Capture the cell that displays the provided text and extract its [x, y] central coordinate. 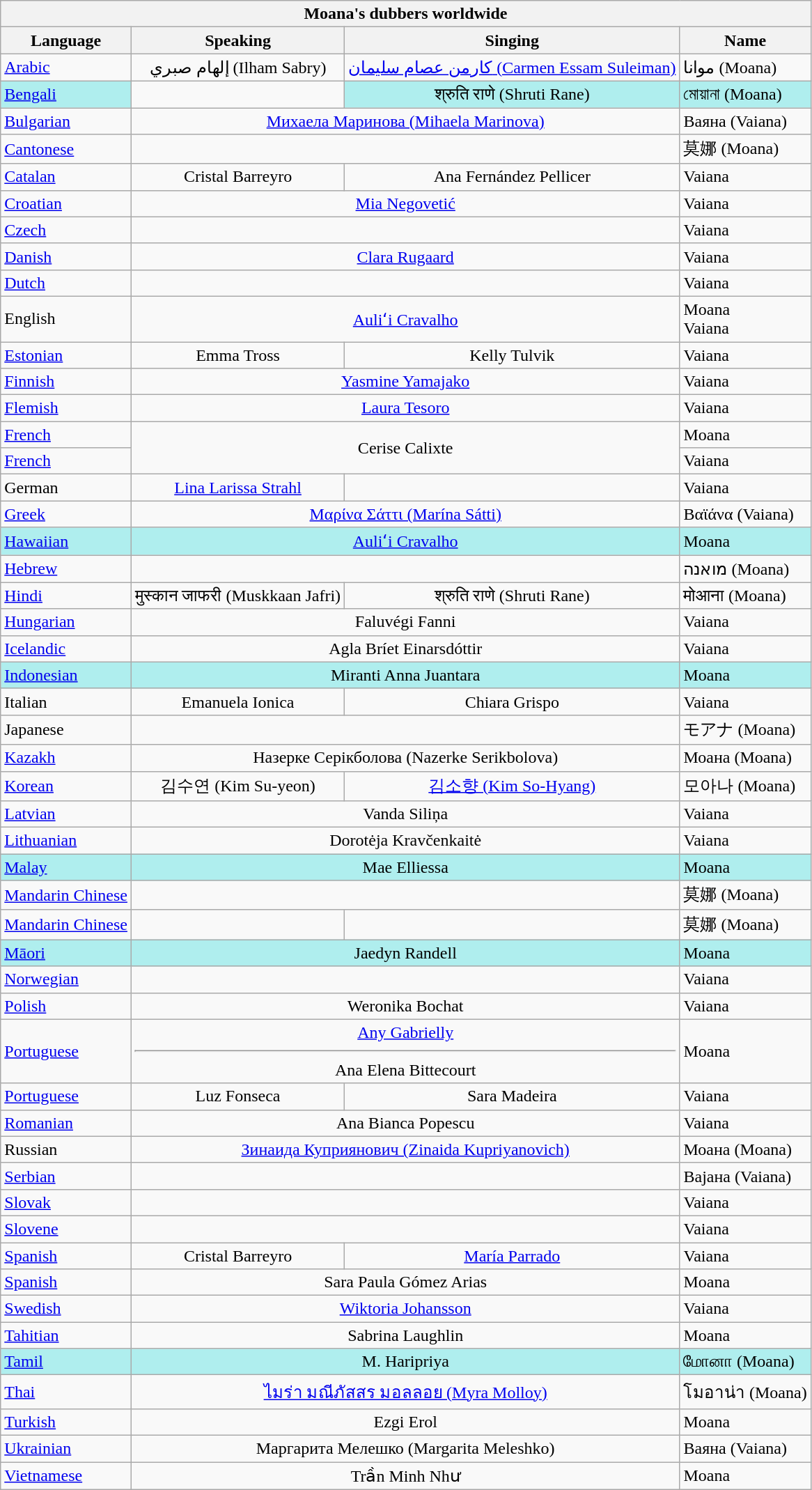
Catalan [66, 177]
Kazakh [66, 758]
Miranti Anna Juantara [405, 675]
Icelandic [66, 649]
Swedish [66, 1309]
모아나 (Moana) [745, 786]
Estonian [66, 355]
Serbian [66, 1176]
Hindi [66, 596]
Clara Rugaard [405, 256]
Sara Madeira [513, 1096]
Indonesian [66, 675]
Lina Larissa Strahl [237, 488]
Cerise Calixte [405, 448]
Māori [66, 953]
Greek [66, 514]
Hebrew [66, 568]
Назерке Серікболова (Nazerke Serikbolova) [405, 758]
Emma Tross [237, 355]
MoanaVaiana [745, 319]
Thai [66, 1392]
Tahitian [66, 1335]
María Parrado [513, 1256]
Malay [66, 867]
Sabrina Laughlin [405, 1335]
מואנה (Moana) [745, 568]
Croatian [66, 203]
إلهام صبري (Ilham Sabry) [237, 68]
Vanda Siliņa [405, 814]
Trần Minh Như [405, 1475]
Arabic [66, 68]
Romanian [66, 1123]
Bulgarian [66, 121]
Weronika Bochat [405, 1006]
Bengali [66, 94]
Ukrainian [66, 1448]
Latvian [66, 814]
Mae Elliessa [405, 867]
Вајана (Vaiana) [745, 1176]
Sara Paula Gómez Arias [405, 1282]
Wiktoria Johansson [405, 1309]
Михаела Маринова (Mihaela Marinova) [405, 121]
Emanuela Ionica [237, 701]
Agla Bríet Einarsdóttir [405, 649]
Faluvégi Fanni [405, 622]
মোয়ানা (Moana) [745, 94]
ไมร่า มณีภัสสร มอลลอย (Myra Molloy) [405, 1392]
Hungarian [66, 622]
Lithuanian [66, 841]
Moana's dubbers worldwide [405, 14]
Vietnamese [66, 1475]
Russian [66, 1149]
김수연 (Kim Su-yeon) [237, 786]
Зинаида Куприянович (Zinaida Kupriyanovich) [405, 1149]
Polish [66, 1006]
Μαρίνα Σάττι (Marína Sátti) [405, 514]
モアナ (Moana) [745, 730]
Language [66, 40]
மோனா (Moana) [745, 1362]
Japanese [66, 730]
Italian [66, 701]
Flemish [66, 408]
Czech [66, 230]
Dutch [66, 283]
Danish [66, 256]
मोआना (Moana) [745, 596]
Dorotėja Kravčenkaitė [405, 841]
Slovak [66, 1202]
मुस्कान जाफरी (Muskkaan Jafri) [237, 596]
Name [745, 40]
English [66, 319]
โมอาน่า (Moana) [745, 1392]
Finnish [66, 382]
Ana Bianca Popescu [405, 1123]
Korean [66, 786]
موانا (Moana) [745, 68]
Kelly Tulvik [513, 355]
Singing [513, 40]
M. Haripriya [405, 1362]
Маргарита Мелешко (Margarita Meleshko) [405, 1448]
Ezgi Erol [405, 1422]
Ana Fernández Pellicer [513, 177]
Laura Tesoro [405, 408]
Norwegian [66, 979]
Luz Fonseca [237, 1096]
كارمن عصام سليمان (Carmen Essam Suleiman) [513, 68]
Mia Negovetić [405, 203]
Βαϊάνα (Vaiana) [745, 514]
Yasmine Yamajako [405, 382]
Turkish [66, 1422]
Speaking [237, 40]
Jaedyn Randell [405, 953]
Hawaiian [66, 541]
Slovene [66, 1229]
Any GabriellyAna Elena Bittecourt [405, 1051]
Cantonese [66, 149]
Chiara Grispo [513, 701]
Tamil [66, 1362]
German [66, 488]
김소향 (Kim So-Hyang) [513, 786]
